Return [x, y] of the center of cell containing provided text 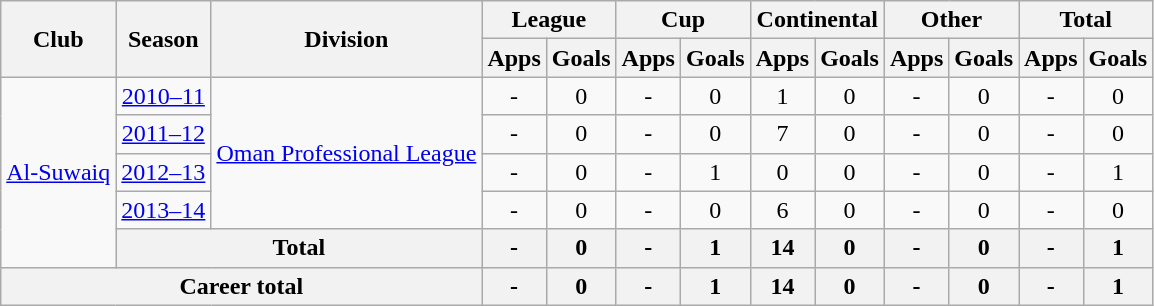
Cup [683, 20]
2010–11 [164, 96]
2011–12 [164, 134]
Career total [242, 286]
Oman Professional League [346, 153]
Continental [817, 20]
6 [782, 210]
Season [164, 39]
Al-Suwaiq [58, 172]
League [549, 20]
Club [58, 39]
2012–13 [164, 172]
2013–14 [164, 210]
7 [782, 134]
Division [346, 39]
Other [951, 20]
